From the cell containing the given text, extract its center point as [X, Y] coordinate. 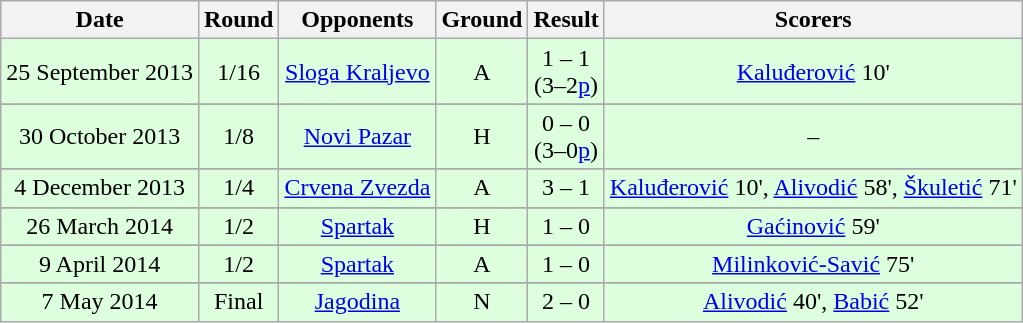
Gaćinović 59' [813, 226]
1/16 [238, 72]
30 October 2013 [100, 136]
9 April 2014 [100, 264]
26 March 2014 [100, 226]
3 – 1 [566, 188]
Kaluđerović 10' [813, 72]
4 December 2013 [100, 188]
Milinković-Savić 75' [813, 264]
Crvena Zvezda [358, 188]
Ground [482, 20]
25 September 2013 [100, 72]
0 – 0(3–0p) [566, 136]
1 – 1(3–2p) [566, 72]
Opponents [358, 20]
2 – 0 [566, 302]
Alivodić 40', Babić 52' [813, 302]
Jagodina [358, 302]
1/8 [238, 136]
Date [100, 20]
Scorers [813, 20]
Kaluđerović 10', Alivodić 58', Škuletić 71' [813, 188]
Sloga Kraljevo [358, 72]
1/4 [238, 188]
– [813, 136]
Novi Pazar [358, 136]
Round [238, 20]
Final [238, 302]
7 May 2014 [100, 302]
Result [566, 20]
N [482, 302]
